Extract the (x, y) coordinate from the center of the cell holding the provided text.  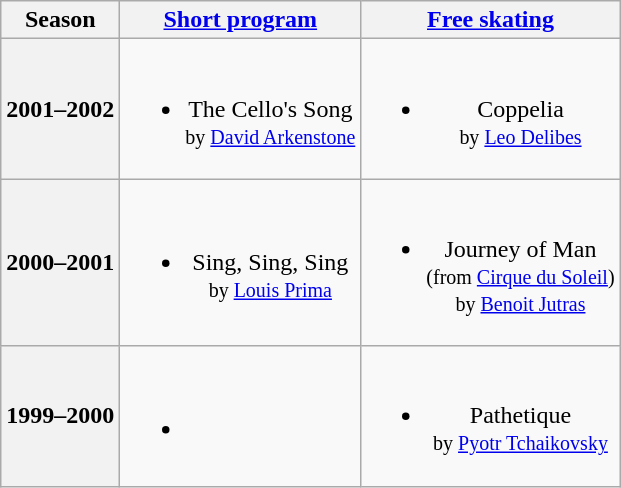
Journey of Man (from Cirque du Soleil) by Benoit Jutras (490, 262)
The Cello's Song by David Arkenstone (240, 109)
Sing, Sing, Sing by Louis Prima (240, 262)
1999–2000 (60, 416)
Pathetique by Pyotr Tchaikovsky (490, 416)
Free skating (490, 20)
2001–2002 (60, 109)
2000–2001 (60, 262)
Short program (240, 20)
Coppelia by Leo Delibes (490, 109)
Season (60, 20)
